Determine the [X, Y] coordinate at the center of the cell enclosing the given text.  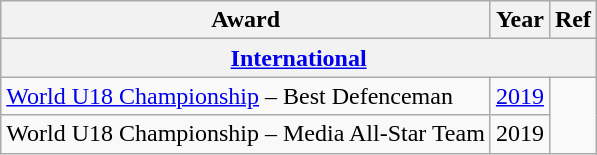
International [299, 58]
World U18 Championship – Best Defenceman [246, 96]
Year [520, 20]
Ref [572, 20]
World U18 Championship – Media All-Star Team [246, 134]
Award [246, 20]
